Search for the cell housing the specified text and yield its [x, y] center coordinate. 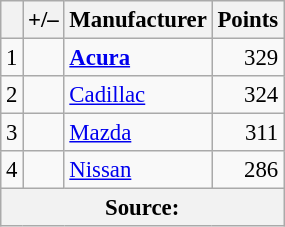
Acura [138, 58]
Manufacturer [138, 20]
324 [248, 95]
Mazda [138, 133]
Cadillac [138, 95]
+/– [44, 20]
2 [12, 95]
Nissan [138, 170]
329 [248, 58]
311 [248, 133]
3 [12, 133]
Source: [142, 208]
286 [248, 170]
1 [12, 58]
4 [12, 170]
Points [248, 20]
